Output the (X, Y) coordinate of the center of the cell containing the given text.  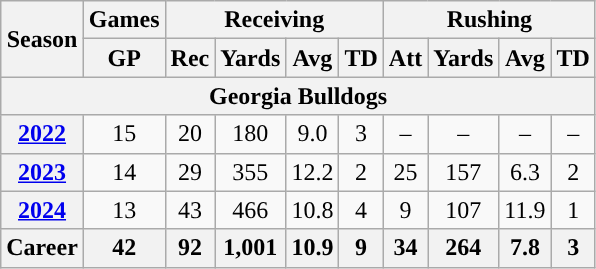
355 (250, 172)
GP (124, 58)
Receiving (274, 20)
15 (124, 134)
Georgia Bulldogs (298, 96)
92 (190, 248)
6.3 (525, 172)
42 (124, 248)
1,001 (250, 248)
12.2 (312, 172)
43 (190, 210)
20 (190, 134)
Rushing (489, 20)
11.9 (525, 210)
264 (464, 248)
13 (124, 210)
34 (405, 248)
1 (573, 210)
Rec (190, 58)
Career (42, 248)
180 (250, 134)
107 (464, 210)
466 (250, 210)
7.8 (525, 248)
Att (405, 58)
Season (42, 39)
10.9 (312, 248)
29 (190, 172)
157 (464, 172)
Games (124, 20)
2024 (42, 210)
14 (124, 172)
9.0 (312, 134)
10.8 (312, 210)
25 (405, 172)
4 (361, 210)
2022 (42, 134)
2023 (42, 172)
